Find where the given text appears and provide that cell's center as [x, y] coordinate. 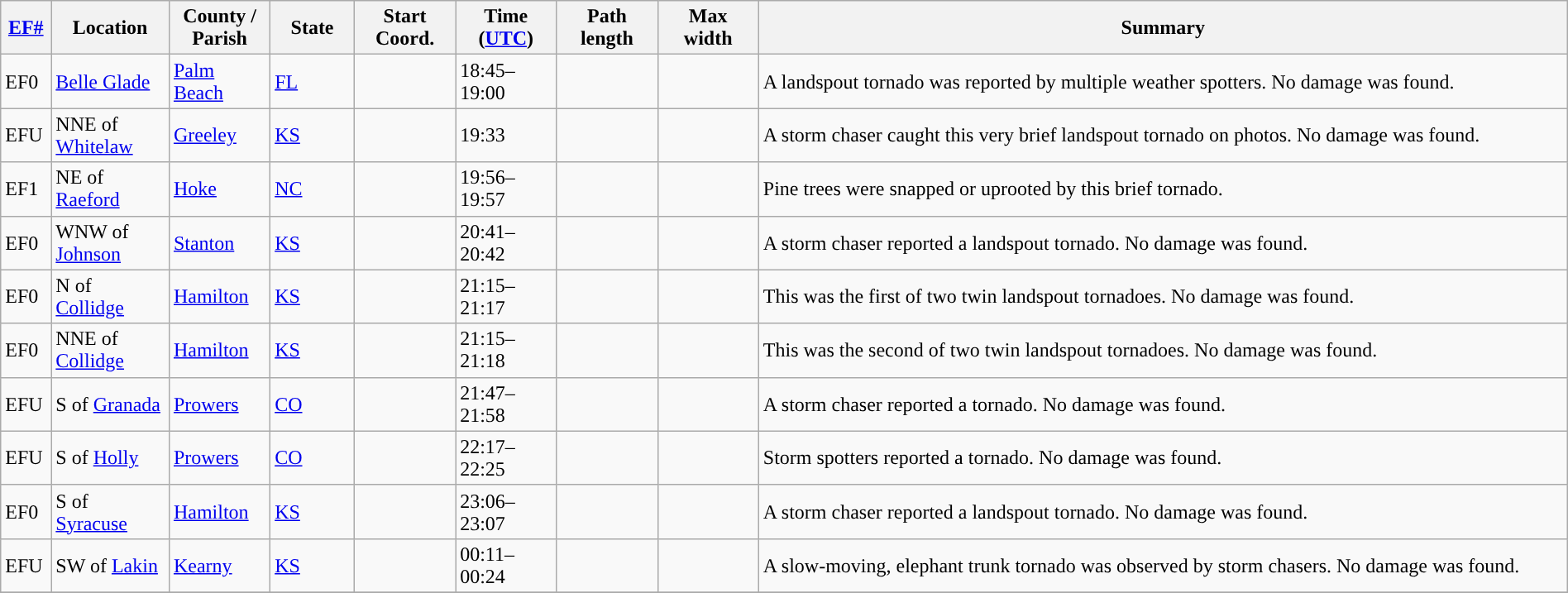
Hoke [219, 189]
21:15–21:18 [506, 351]
A slow-moving, elephant trunk tornado was observed by storm chasers. No damage was found. [1163, 566]
This was the second of two twin landspout tornadoes. No damage was found. [1163, 351]
S of Granada [111, 404]
NC [313, 189]
00:11–00:24 [506, 566]
20:41–20:42 [506, 243]
SW of Lakin [111, 566]
21:15–21:17 [506, 296]
A storm chaser caught this very brief landspout tornado on photos. No damage was found. [1163, 136]
EF# [26, 28]
Pine trees were snapped or uprooted by this brief tornado. [1163, 189]
State [313, 28]
Start Coord. [404, 28]
Kearny [219, 566]
S of Holly [111, 458]
21:47–21:58 [506, 404]
EF1 [26, 189]
Max width [708, 28]
18:45–19:00 [506, 81]
County / Parish [219, 28]
Belle Glade [111, 81]
A landspout tornado was reported by multiple weather spotters. No damage was found. [1163, 81]
FL [313, 81]
Stanton [219, 243]
Location [111, 28]
19:33 [506, 136]
Storm spotters reported a tornado. No damage was found. [1163, 458]
22:17–22:25 [506, 458]
Path length [607, 28]
NE of Raeford [111, 189]
N of Collidge [111, 296]
S of Syracuse [111, 511]
19:56–19:57 [506, 189]
NNE of Whitelaw [111, 136]
NNE of Collidge [111, 351]
Summary [1163, 28]
A storm chaser reported a tornado. No damage was found. [1163, 404]
Time (UTC) [506, 28]
23:06–23:07 [506, 511]
This was the first of two twin landspout tornadoes. No damage was found. [1163, 296]
WNW of Johnson [111, 243]
Palm Beach [219, 81]
Greeley [219, 136]
